Detect which cell encompasses the target text, then output its (X, Y) center coordinate. 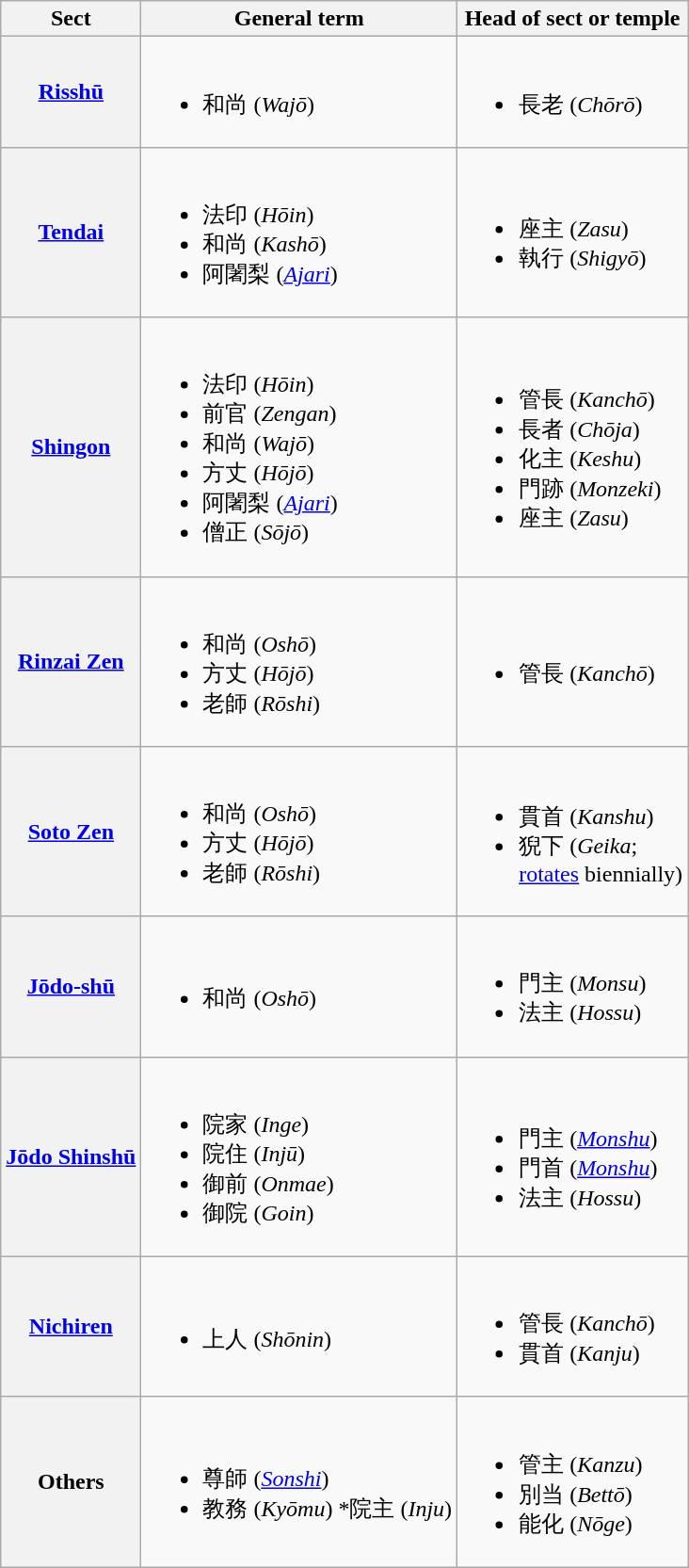
上人 (Shōnin) (299, 1326)
貫首 (Kanshu)猊下 (Geika; rotates biennially) (572, 832)
尊師 (Sonshi)教務 (Kyōmu) *院主 (Inju) (299, 1482)
和尚 (Wajō) (299, 92)
管長 (Kanchō)貫首 (Kanju) (572, 1326)
Shingon (72, 446)
院家 (Inge)院住 (Injū)御前 (Onmae)御院 (Goin) (299, 1156)
General term (299, 19)
Rinzai Zen (72, 661)
管長 (Kanchō)長者 (Chōja)化主 (Keshu)門跡 (Monzeki)座主 (Zasu) (572, 446)
管主 (Kanzu)別当 (Bettō)能化 (Nōge) (572, 1482)
門主 (Monsu)法主 (Hossu) (572, 987)
Jōdo-shū (72, 987)
座主 (Zasu)執行 (Shigyō) (572, 232)
法印 (Hōin)前官 (Zengan)和尚 (Wajō)方丈 (Hōjō)阿闍梨 (Ajari)僧正 (Sōjō) (299, 446)
長老 (Chōrō) (572, 92)
門主 (Monshu)門首 (Monshu)法主 (Hossu) (572, 1156)
Others (72, 1482)
Tendai (72, 232)
管長 (Kanchō) (572, 661)
Nichiren (72, 1326)
和尚 (Oshō) (299, 987)
Jōdo Shinshū (72, 1156)
Risshū (72, 92)
Head of sect or temple (572, 19)
法印 (Hōin)和尚 (Kashō)阿闍梨 (Ajari) (299, 232)
Sect (72, 19)
Soto Zen (72, 832)
